From the cell containing the given text, extract its center point as (X, Y) coordinate. 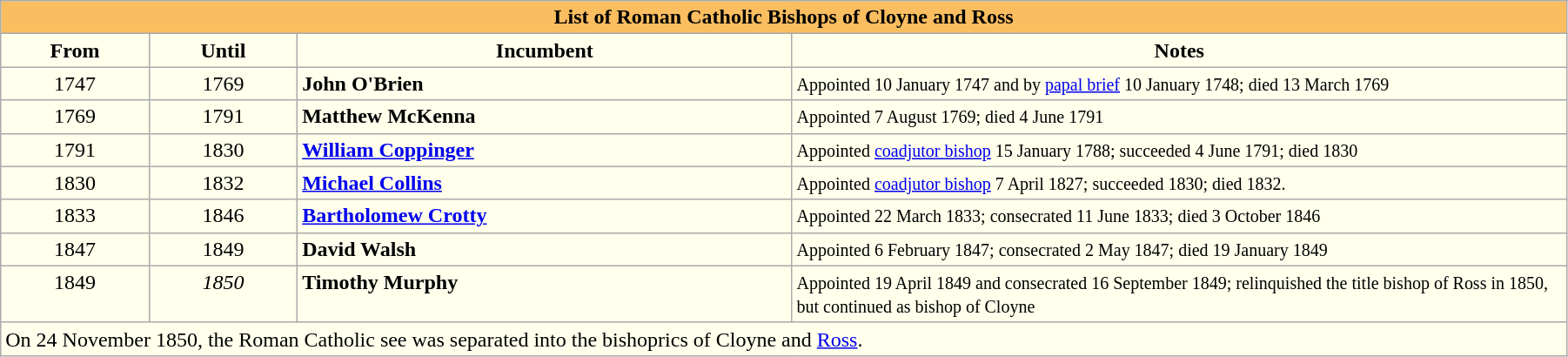
Appointed coadjutor bishop 15 January 1788; succeeded 4 June 1791; died 1830 (1179, 150)
1850 (223, 294)
Appointed 10 January 1747 and by papal brief 10 January 1748; died 13 March 1769 (1179, 84)
On 24 November 1850, the Roman Catholic see was separated into the bishoprics of Cloyne and Ross. (784, 339)
1747 (75, 84)
John O'Brien (545, 84)
Appointed coadjutor bishop 7 April 1827; succeeded 1830; died 1832. (1179, 183)
1833 (75, 216)
Appointed 6 February 1847; consecrated 2 May 1847; died 19 January 1849 (1179, 249)
Bartholomew Crotty (545, 216)
Matthew McKenna (545, 117)
Until (223, 51)
Timothy Murphy (545, 294)
Incumbent (545, 51)
1832 (223, 183)
Appointed 22 March 1833; consecrated 11 June 1833; died 3 October 1846 (1179, 216)
William Coppinger (545, 150)
David Walsh (545, 249)
Notes (1179, 51)
1847 (75, 249)
List of Roman Catholic Bishops of Cloyne and Ross (784, 17)
From (75, 51)
Michael Collins (545, 183)
Appointed 19 April 1849 and consecrated 16 September 1849; relinquished the title bishop of Ross in 1850, but continued as bishop of Cloyne (1179, 294)
Appointed 7 August 1769; died 4 June 1791 (1179, 117)
1846 (223, 216)
